Determine the [x, y] coordinate at the center of the cell enclosing the given text.  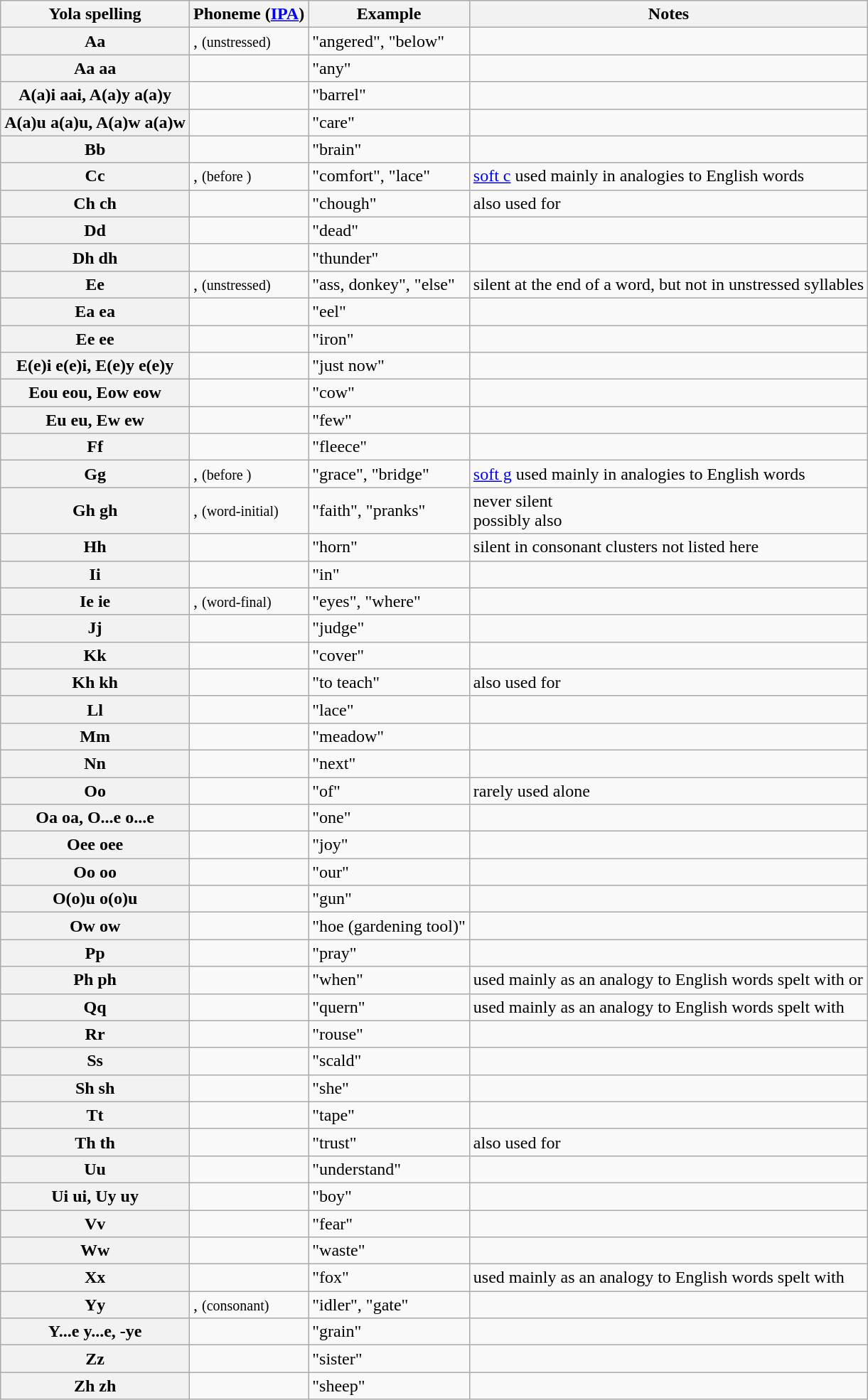
"when" [390, 980]
rarely used alone [668, 791]
Oa oa, O...e o...e [95, 818]
"chough" [390, 203]
"thunder" [390, 257]
"fleece" [390, 447]
Ii [95, 574]
Sh sh [95, 1088]
Zh zh [95, 1386]
"pray" [390, 953]
Example [390, 14]
"few" [390, 420]
"eel" [390, 311]
Xx [95, 1278]
"one" [390, 818]
Y...e y...e, -ye [95, 1332]
soft c used mainly in analogies to English words [668, 176]
Nn [95, 763]
"idler", "gate" [390, 1305]
Oee oee [95, 845]
Ie ie [95, 601]
"trust" [390, 1142]
"boy" [390, 1196]
silent at the end of a word, but not in unstressed syllables [668, 284]
A(a)u a(a)u, A(a)w a(a)w [95, 122]
"rouse" [390, 1034]
Uu [95, 1169]
"judge" [390, 628]
"meadow" [390, 736]
"barrel" [390, 95]
"comfort", "lace" [390, 176]
, (word-final) [249, 601]
Hh [95, 547]
, (consonant) [249, 1305]
"next" [390, 763]
Aa aa [95, 68]
"care" [390, 122]
"gun" [390, 899]
Eou eou, Eow eow [95, 393]
Dh dh [95, 257]
"joy" [390, 845]
Qq [95, 1007]
Yola spelling [95, 14]
"waste" [390, 1251]
Kk [95, 655]
"fox" [390, 1278]
used mainly as an analogy to English words spelt with or [668, 980]
Phoneme (IPA) [249, 14]
silent in consonant clusters not listed here [668, 547]
"sister" [390, 1359]
Gh gh [95, 510]
Ph ph [95, 980]
Ui ui, Uy uy [95, 1196]
"our" [390, 872]
Kh kh [95, 682]
Tt [95, 1115]
Pp [95, 953]
Oo oo [95, 872]
E(e)i e(e)i, E(e)y e(e)y [95, 366]
"in" [390, 574]
Cc [95, 176]
"brain" [390, 149]
Rr [95, 1034]
Ea ea [95, 311]
A(a)i aai, A(a)y a(a)y [95, 95]
Ww [95, 1251]
"dead" [390, 230]
"ass, donkey", "else" [390, 284]
Notes [668, 14]
"grain" [390, 1332]
Jj [95, 628]
Ow ow [95, 926]
"angered", "below" [390, 41]
"quern" [390, 1007]
"horn" [390, 547]
, (word-initial) [249, 510]
O(o)u o(o)u [95, 899]
"cow" [390, 393]
"she" [390, 1088]
"iron" [390, 339]
Ee ee [95, 339]
"any" [390, 68]
"faith", "pranks" [390, 510]
Ff [95, 447]
Yy [95, 1305]
Bb [95, 149]
Ch ch [95, 203]
never silentpossibly also [668, 510]
Zz [95, 1359]
"just now" [390, 366]
Mm [95, 736]
Gg [95, 474]
"tape" [390, 1115]
"of" [390, 791]
"eyes", "where" [390, 601]
Dd [95, 230]
"cover" [390, 655]
Oo [95, 791]
Ee [95, 284]
Aa [95, 41]
"hoe (gardening tool)" [390, 926]
"sheep" [390, 1386]
"grace", "bridge" [390, 474]
Th th [95, 1142]
Eu eu, Ew ew [95, 420]
"fear" [390, 1223]
Ll [95, 709]
soft g used mainly in analogies to English words [668, 474]
"to teach" [390, 682]
"scald" [390, 1061]
"understand" [390, 1169]
Ss [95, 1061]
"lace" [390, 709]
Vv [95, 1223]
